Output the (x, y) coordinate of the center of the cell containing the given text.  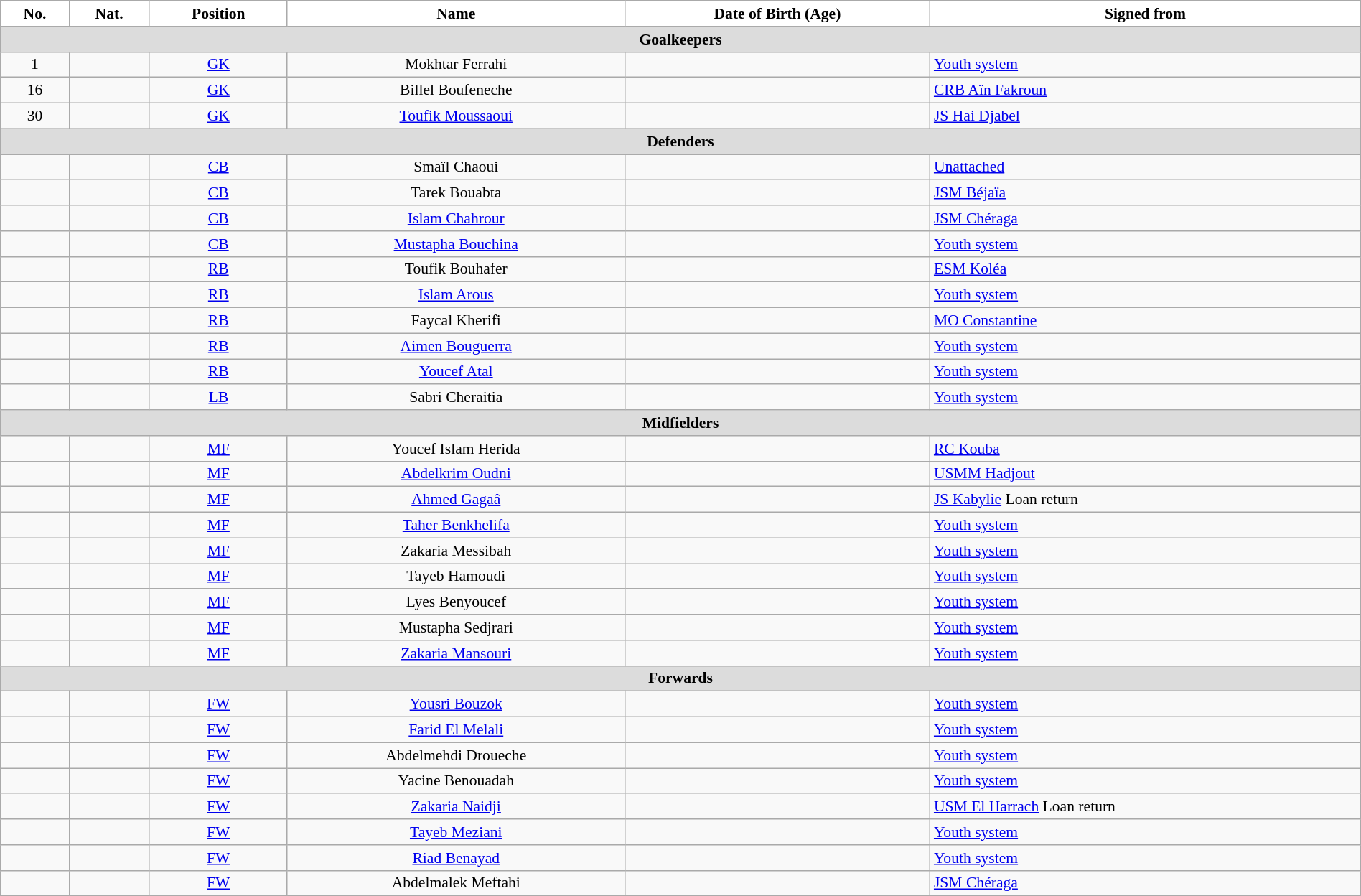
Mustapha Bouchina (456, 244)
Date of Birth (Age) (777, 14)
Defenders (680, 141)
Name (456, 14)
Riad Benayad (456, 858)
30 (34, 116)
No. (34, 14)
Islam Arous (456, 295)
Taher Benkhelifa (456, 526)
Toufik Moussaoui (456, 116)
Smaïl Chaoui (456, 167)
USM El Harrach Loan return (1146, 807)
Billel Boufeneche (456, 90)
Goalkeepers (680, 39)
ESM Koléa (1146, 269)
RC Kouba (1146, 449)
Yousri Bouzok (456, 704)
Toufik Bouhafer (456, 269)
Islam Chahrour (456, 218)
Youcef Islam Herida (456, 449)
Abdelmalek Meftahi (456, 883)
Aimen Bouguerra (456, 346)
Tarek Bouabta (456, 193)
Abdelmehdi Droueche (456, 755)
LB (218, 398)
Signed from (1146, 14)
Midfielders (680, 423)
Farid El Melali (456, 730)
Ahmed Gagaâ (456, 500)
CRB Aïn Fakroun (1146, 90)
Tayeb Meziani (456, 832)
Forwards (680, 678)
16 (34, 90)
MO Constantine (1146, 321)
Abdelkrim Oudni (456, 474)
Zakaria Mansouri (456, 653)
Faycal Kherifi (456, 321)
Youcef Atal (456, 372)
USMM Hadjout (1146, 474)
Zakaria Messibah (456, 551)
Mustapha Sedjrari (456, 627)
JS Hai Djabel (1146, 116)
Lyes Benyoucef (456, 602)
1 (34, 65)
Sabri Cheraitia (456, 398)
JS Kabylie Loan return (1146, 500)
Tayeb Hamoudi (456, 577)
Unattached (1146, 167)
Yacine Benouadah (456, 781)
Mokhtar Ferrahi (456, 65)
JSM Béjaïa (1146, 193)
Position (218, 14)
Zakaria Naidji (456, 807)
Nat. (109, 14)
